Return (X, Y) of the center of cell containing provided text 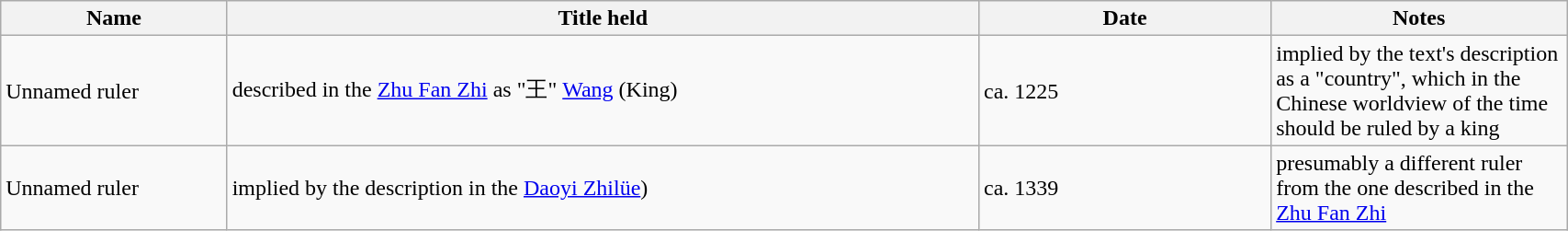
ca. 1225 (1124, 90)
Name (114, 18)
ca. 1339 (1124, 188)
implied by the description in the Daoyi Zhilüe) (603, 188)
presumably a different ruler from the one described in the Zhu Fan Zhi (1419, 188)
Title held (603, 18)
Notes (1419, 18)
Date (1124, 18)
implied by the text's description as a "country", which in the Chinese worldview of the time should be ruled by a king (1419, 90)
described in the Zhu Fan Zhi as "王" Wang (King) (603, 90)
